For the text-containing cell, return its midpoint in (x, y) coordinate format. 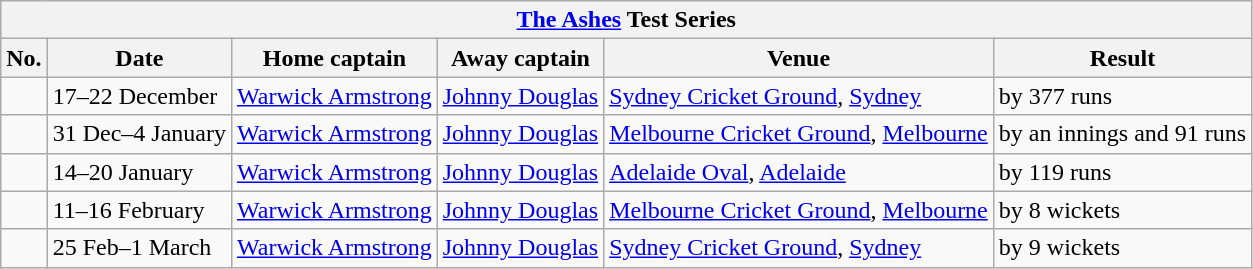
Home captain (334, 58)
11–16 February (139, 210)
Date (139, 58)
by 377 runs (1122, 96)
Away captain (520, 58)
17–22 December (139, 96)
31 Dec–4 January (139, 134)
14–20 January (139, 172)
Result (1122, 58)
No. (24, 58)
Adelaide Oval, Adelaide (799, 172)
The Ashes Test Series (626, 20)
by 119 runs (1122, 172)
25 Feb–1 March (139, 248)
Venue (799, 58)
by 8 wickets (1122, 210)
by an innings and 91 runs (1122, 134)
by 9 wickets (1122, 248)
